Detect which cell encompasses the target text, then output its (X, Y) center coordinate. 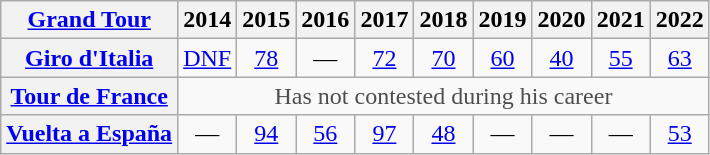
63 (680, 58)
DNF (208, 58)
2014 (208, 20)
72 (384, 58)
Grand Tour (90, 20)
Tour de France (90, 96)
2022 (680, 20)
Vuelta a España (90, 134)
53 (680, 134)
2017 (384, 20)
2021 (620, 20)
40 (562, 58)
2018 (444, 20)
2016 (326, 20)
55 (620, 58)
70 (444, 58)
Giro d'Italia (90, 58)
2020 (562, 20)
60 (502, 58)
Has not contested during his career (444, 96)
78 (266, 58)
97 (384, 134)
48 (444, 134)
2015 (266, 20)
2019 (502, 20)
56 (326, 134)
94 (266, 134)
